Detect which cell encompasses the target text, then output its (X, Y) center coordinate. 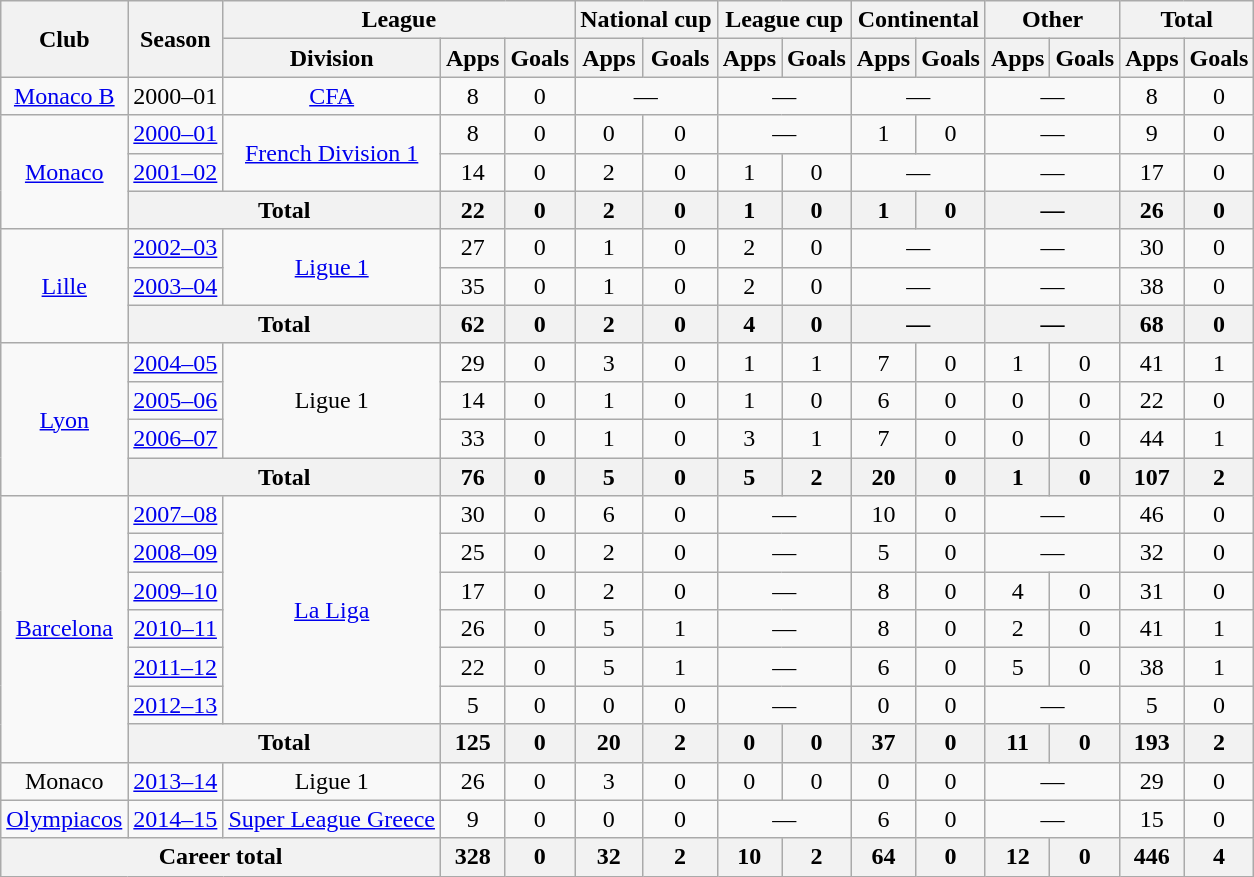
125 (472, 743)
68 (1152, 324)
37 (883, 743)
Super League Greece (332, 819)
2009–10 (176, 591)
2003–04 (176, 286)
27 (472, 248)
Monaco B (64, 96)
25 (472, 553)
107 (1152, 477)
2008–09 (176, 553)
2002–03 (176, 248)
La Liga (332, 610)
2001–02 (176, 172)
League (399, 20)
Continental (918, 20)
Lyon (64, 419)
64 (883, 857)
French Division 1 (332, 153)
62 (472, 324)
46 (1152, 515)
328 (472, 857)
446 (1152, 857)
2012–13 (176, 705)
2010–11 (176, 629)
2013–14 (176, 781)
76 (472, 477)
33 (472, 438)
2011–12 (176, 667)
League cup (784, 20)
12 (1017, 857)
44 (1152, 438)
Other (1052, 20)
2007–08 (176, 515)
Club (64, 39)
193 (1152, 743)
CFA (332, 96)
31 (1152, 591)
2006–07 (176, 438)
11 (1017, 743)
Lille (64, 286)
15 (1152, 819)
Barcelona (64, 629)
2014–15 (176, 819)
Season (176, 39)
2004–05 (176, 362)
2005–06 (176, 400)
Career total (221, 857)
Olympiacos (64, 819)
35 (472, 286)
National cup (646, 20)
Division (332, 58)
